Pinpoint the cell where the given text exists, returning its (x, y) midpoint coordinate. 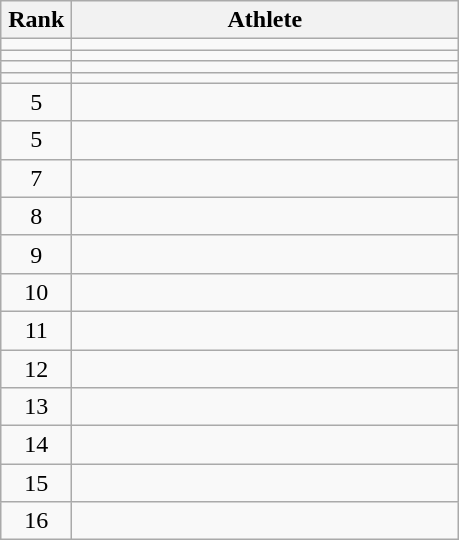
11 (36, 330)
9 (36, 254)
10 (36, 292)
16 (36, 521)
Rank (36, 20)
8 (36, 216)
13 (36, 407)
14 (36, 445)
Athlete (265, 20)
15 (36, 483)
12 (36, 369)
7 (36, 178)
